Determine the (x, y) coordinate at the center of the cell enclosing the given text.  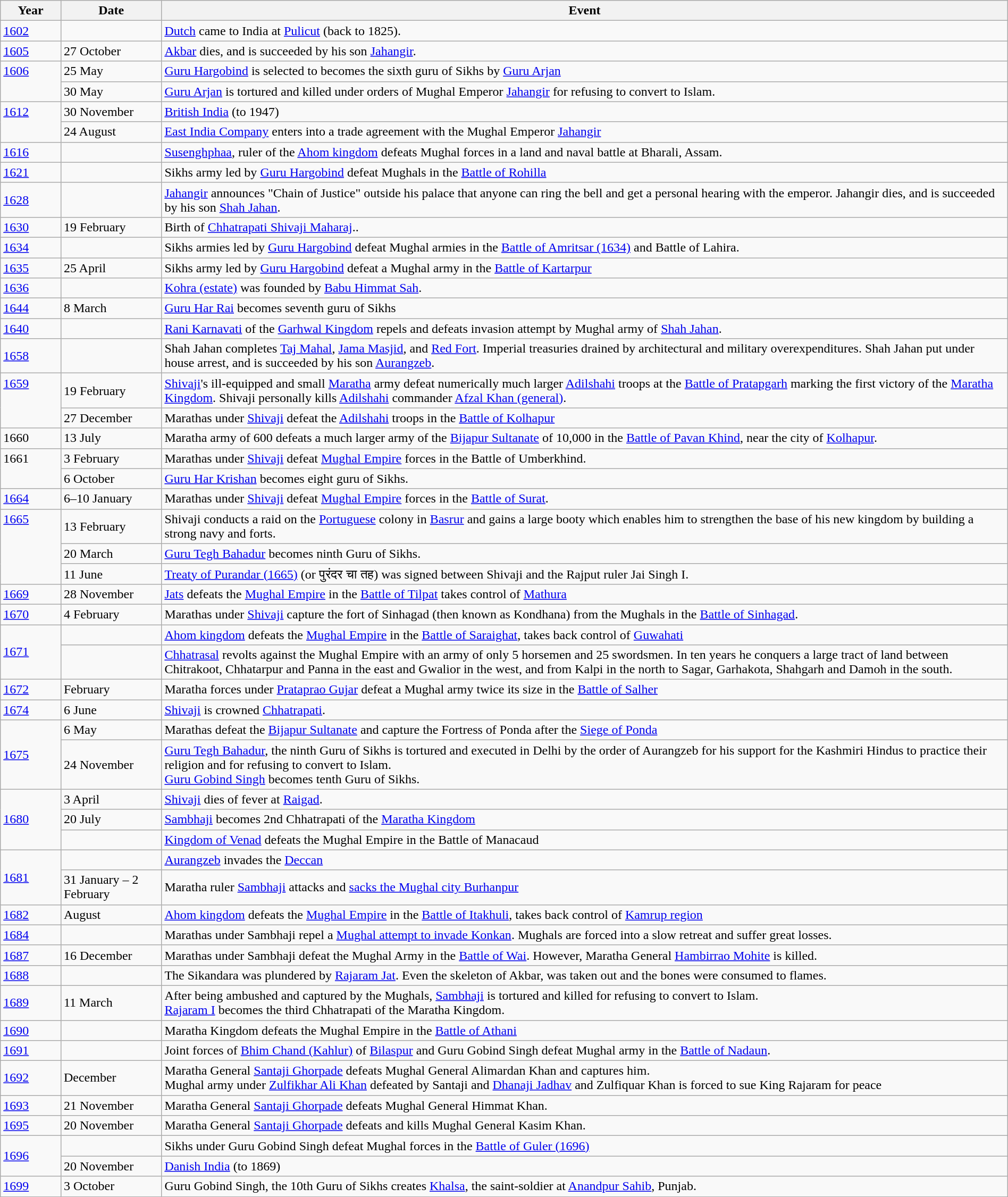
1606 (31, 81)
1664 (31, 499)
1616 (31, 152)
Susenghphaa, ruler of the Ahom kingdom defeats Mughal forces in a land and naval battle at Bharali, Assam. (585, 152)
1672 (31, 690)
1692 (31, 1078)
Akbar dies, and is succeeded by his son Jahangir. (585, 51)
Date (111, 11)
Maratha Kingdom defeats the Mughal Empire in the Battle of Athani (585, 1030)
Maratha ruler Sambhaji attacks and sacks the Mughal city Burhanpur (585, 887)
Treaty of Purandar (1665) (or पुरंदर चा तह) was signed between Shivaji and the Rajput ruler Jai Singh I. (585, 574)
1660 (31, 438)
27 October (111, 51)
Joint forces of Bhim Chand (Kahlur) of Bilaspur and Guru Gobind Singh defeat Mughal army in the Battle of Nadaun. (585, 1051)
1691 (31, 1051)
The Sikandara was plundered by Rajaram Jat. Even the skeleton of Akbar, was taken out and the bones were consumed to flames. (585, 975)
Dutch came to India at Pulicut (back to 1825). (585, 31)
30 November (111, 112)
February (111, 690)
East India Company enters into a trade agreement with the Mughal Emperor Jahangir (585, 132)
Marathas under Sambhaji defeat the Mughal Army in the Battle of Wai. However, Maratha General Hambirrao Mohite is killed. (585, 955)
Sambhaji becomes 2nd Chhatrapati of the Maratha Kingdom (585, 819)
1671 (31, 652)
Guru Har Krishan becomes eight guru of Sikhs. (585, 479)
Jats defeats the Mughal Empire in the Battle of Tilpat takes control of Mathura (585, 594)
6–10 January (111, 499)
Guru Gobind Singh, the 10th Guru of Sikhs creates Khalsa, the saint-soldier at Anandpur Sahib, Punjab. (585, 1186)
British India (to 1947) (585, 112)
1680 (31, 819)
13 July (111, 438)
1605 (31, 51)
1602 (31, 31)
1687 (31, 955)
Rani Karnavati of the Garhwal Kingdom repels and defeats invasion attempt by Mughal army of Shah Jahan. (585, 329)
3 October (111, 1186)
1674 (31, 710)
1690 (31, 1030)
11 March (111, 1003)
21 November (111, 1106)
1681 (31, 877)
1635 (31, 267)
1699 (31, 1186)
Sikhs under Guru Gobind Singh defeat Mughal forces in the Battle of Guler (1696) (585, 1146)
6 May (111, 730)
6 October (111, 479)
Sikhs armies led by Guru Hargobind defeat Mughal armies in the Battle of Amritsar (1634) and Battle of Lahira. (585, 247)
1693 (31, 1106)
1644 (31, 308)
30 May (111, 91)
August (111, 915)
24 November (111, 765)
Ahom kingdom defeats the Mughal Empire in the Battle of Saraighat, takes back control of Guwahati (585, 634)
20 March (111, 554)
Guru Hargobind is selected to becomes the sixth guru of Sikhs by Guru Arjan (585, 71)
1640 (31, 329)
Sikhs army led by Guru Hargobind defeat a Mughal army in the Battle of Kartarpur (585, 267)
1695 (31, 1126)
25 May (111, 71)
Shivaji is crowned Chhatrapati. (585, 710)
Aurangzeb invades the Deccan (585, 860)
1675 (31, 755)
1684 (31, 935)
1670 (31, 614)
Maratha General Santaji Ghorpade defeats and kills Mughal General Kasim Khan. (585, 1126)
1628 (31, 200)
13 February (111, 526)
Marathas under Shivaji defeat the Adilshahi troops in the Battle of Kolhapur (585, 418)
Maratha army of 600 defeats a much larger army of the Bijapur Sultanate of 10,000 in the Battle of Pavan Khind, near the city of Kolhapur. (585, 438)
4 February (111, 614)
Maratha General Santaji Ghorpade defeats Mughal General Himmat Khan. (585, 1106)
Marathas under Shivaji defeat Mughal Empire forces in the Battle of Umberkhind. (585, 458)
Birth of Chhatrapati Shivaji Maharaj.. (585, 227)
December (111, 1078)
Marathas under Shivaji capture the fort of Sinhagad (then known as Kondhana) from the Mughals in the Battle of Sinhagad. (585, 614)
1612 (31, 122)
8 March (111, 308)
1682 (31, 915)
1636 (31, 288)
Guru Tegh Bahadur becomes ninth Guru of Sikhs. (585, 554)
1689 (31, 1003)
Guru Har Rai becomes seventh guru of Sikhs (585, 308)
Kingdom of Venad defeats the Mughal Empire in the Battle of Manacaud (585, 840)
1669 (31, 594)
Kohra (estate) was founded by Babu Himmat Sah. (585, 288)
1688 (31, 975)
Year (31, 11)
24 August (111, 132)
27 December (111, 418)
16 December (111, 955)
1661 (31, 468)
Marathas under Sambhaji repel a Mughal attempt to invade Konkan. Mughals are forced into a slow retreat and suffer great losses. (585, 935)
6 June (111, 710)
1630 (31, 227)
28 November (111, 594)
20 July (111, 819)
11 June (111, 574)
Marathas defeat the Bijapur Sultanate and capture the Fortress of Ponda after the Siege of Ponda (585, 730)
Marathas under Shivaji defeat Mughal Empire forces in the Battle of Surat. (585, 499)
1634 (31, 247)
25 April (111, 267)
1659 (31, 401)
Guru Arjan is tortured and killed under orders of Mughal Emperor Jahangir for refusing to convert to Islam. (585, 91)
31 January – 2 February (111, 887)
Shivaji dies of fever at Raigad. (585, 799)
3 April (111, 799)
Ahom kingdom defeats the Mughal Empire in the Battle of Itakhuli, takes back control of Kamrup region (585, 915)
1658 (31, 356)
Sikhs army led by Guru Hargobind defeat Mughals in the Battle of Rohilla (585, 172)
1621 (31, 172)
3 February (111, 458)
Danish India (to 1869) (585, 1166)
Maratha forces under Prataprao Gujar defeat a Mughal army twice its size in the Battle of Salher (585, 690)
Event (585, 11)
1665 (31, 547)
1696 (31, 1156)
